Locate the cell with the specified text and output its [X, Y] center coordinate. 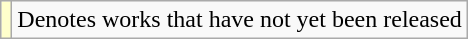
Denotes works that have not yet been released [240, 20]
